Extract the [x, y] coordinate from the center of the cell holding the provided text.  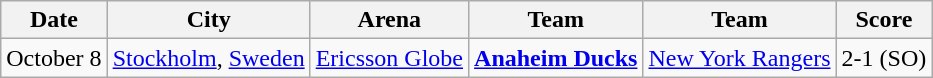
Stockholm, Sweden [208, 58]
New York Rangers [740, 58]
Anaheim Ducks [556, 58]
Date [54, 20]
Ericsson Globe [389, 58]
Score [884, 20]
City [208, 20]
2-1 (SO) [884, 58]
October 8 [54, 58]
Arena [389, 20]
